Output the [x, y] coordinate of the center of the cell containing the given text.  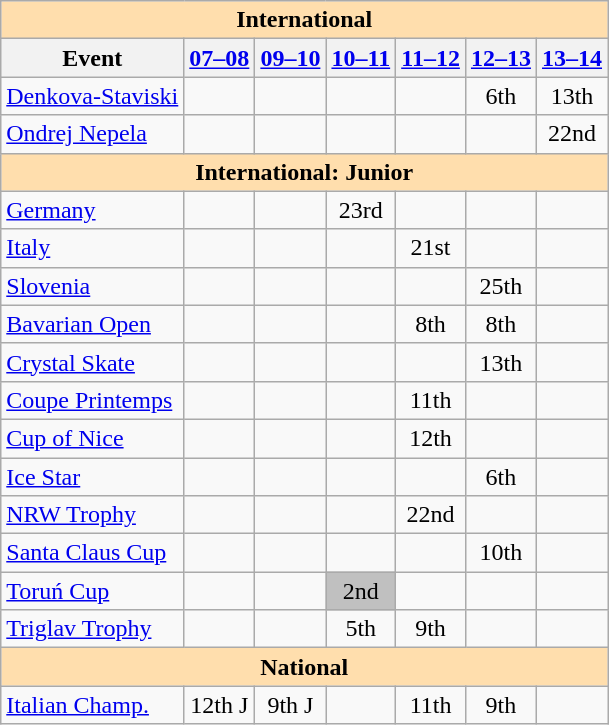
21st [431, 248]
25th [500, 286]
09–10 [290, 58]
Slovenia [92, 286]
Bavarian Open [92, 324]
Italian Champ. [92, 705]
Crystal Skate [92, 362]
Germany [92, 210]
International: Junior [304, 172]
12–13 [500, 58]
Ice Star [92, 477]
NRW Trophy [92, 515]
Coupe Printemps [92, 400]
07–08 [220, 58]
National [304, 667]
Cup of Nice [92, 438]
Ondrej Nepela [92, 134]
13–14 [572, 58]
12th [431, 438]
2nd [361, 591]
9th J [290, 705]
10th [500, 553]
12th J [220, 705]
23rd [361, 210]
Event [92, 58]
International [304, 20]
10–11 [361, 58]
Toruń Cup [92, 591]
Triglav Trophy [92, 629]
Santa Claus Cup [92, 553]
11–12 [431, 58]
Denkova-Staviski [92, 96]
Italy [92, 248]
5th [361, 629]
